Return the (X, Y) coordinate for the center point of the cell that contains the specified text.  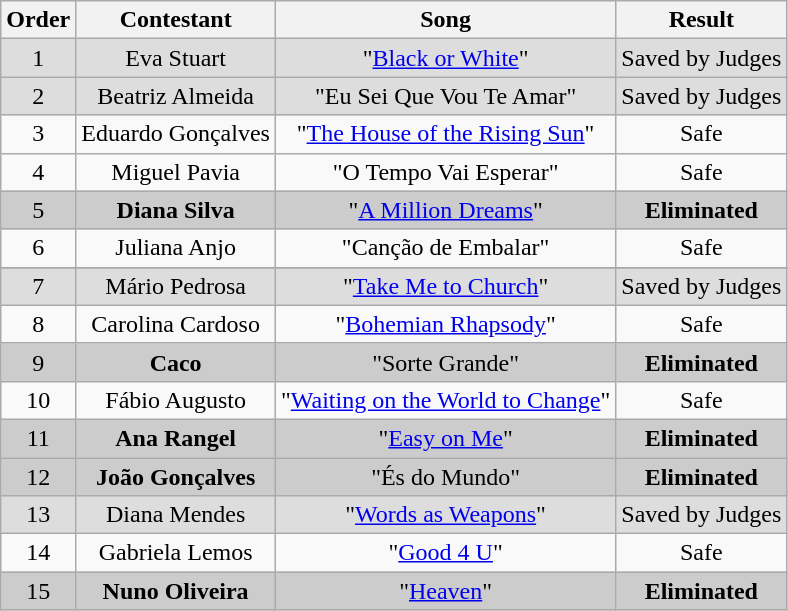
Beatriz Almeida (176, 96)
14 (38, 553)
Gabriela Lemos (176, 553)
4 (38, 172)
Mário Pedrosa (176, 286)
"Sorte Grande" (445, 362)
"A Million Dreams" (445, 210)
Carolina Cardoso (176, 324)
"Heaven" (445, 591)
Juliana Anjo (176, 248)
Contestant (176, 20)
"Good 4 U" (445, 553)
"Waiting on the World to Change" (445, 400)
"The House of the Rising Sun" (445, 134)
Order (38, 20)
Nuno Oliveira (176, 591)
Miguel Pavia (176, 172)
Result (702, 20)
10 (38, 400)
Ana Rangel (176, 438)
15 (38, 591)
"Bohemian Rhapsody" (445, 324)
Eduardo Gonçalves (176, 134)
12 (38, 477)
"Take Me to Church" (445, 286)
6 (38, 248)
7 (38, 286)
11 (38, 438)
Diana Silva (176, 210)
"Eu Sei Que Vou Te Amar" (445, 96)
Song (445, 20)
Fábio Augusto (176, 400)
2 (38, 96)
"Canção de Embalar" (445, 248)
9 (38, 362)
"O Tempo Vai Esperar" (445, 172)
"És do Mundo" (445, 477)
8 (38, 324)
Eva Stuart (176, 58)
"Black or White" (445, 58)
5 (38, 210)
Diana Mendes (176, 515)
"Words as Weapons" (445, 515)
13 (38, 515)
João Gonçalves (176, 477)
"Easy on Me" (445, 438)
1 (38, 58)
3 (38, 134)
Caco (176, 362)
